Return [X, Y] of the center of cell containing provided text 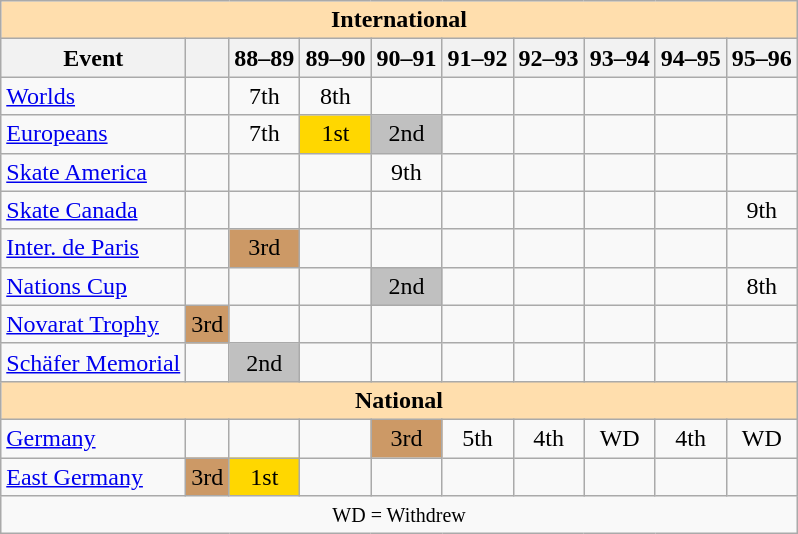
Germany [94, 438]
Skate America [94, 172]
National [400, 400]
Skate Canada [94, 210]
Inter. de Paris [94, 248]
International [400, 20]
93–94 [620, 58]
East Germany [94, 477]
94–95 [690, 58]
Event [94, 58]
90–91 [406, 58]
WD = Withdrew [400, 515]
Schäfer Memorial [94, 362]
88–89 [264, 58]
92–93 [548, 58]
95–96 [762, 58]
89–90 [336, 58]
91–92 [478, 58]
Europeans [94, 134]
5th [478, 438]
Worlds [94, 96]
Nations Cup [94, 286]
Novarat Trophy [94, 324]
